Return (x, y) of the center of cell containing provided text 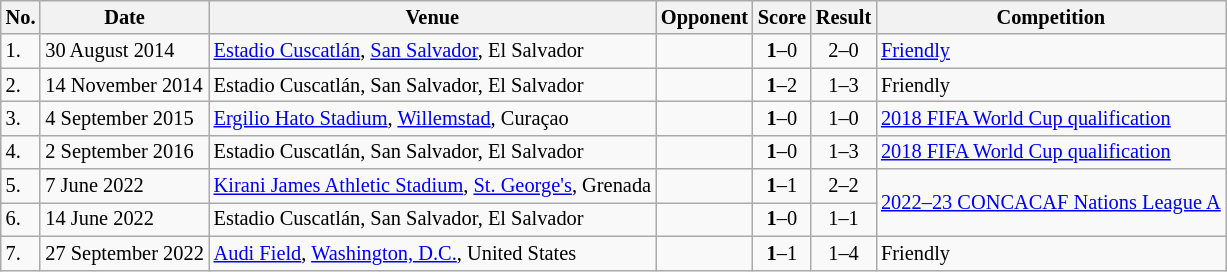
2–0 (844, 51)
No. (21, 17)
1–2 (782, 85)
Result (844, 17)
6. (21, 219)
Date (124, 17)
Audi Field, Washington, D.C., United States (432, 253)
Ergilio Hato Stadium, Willemstad, Curaçao (432, 118)
Competition (1051, 17)
2 September 2016 (124, 152)
1–4 (844, 253)
5. (21, 186)
3. (21, 118)
14 June 2022 (124, 219)
2022–23 CONCACAF Nations League A (1051, 202)
2. (21, 85)
27 September 2022 (124, 253)
2–2 (844, 186)
Opponent (704, 17)
4 September 2015 (124, 118)
7 June 2022 (124, 186)
7. (21, 253)
14 November 2014 (124, 85)
30 August 2014 (124, 51)
Kirani James Athletic Stadium, St. George's, Grenada (432, 186)
4. (21, 152)
Venue (432, 17)
1. (21, 51)
Score (782, 17)
